Determine the (x, y) coordinate at the center of the cell enclosing the given text.  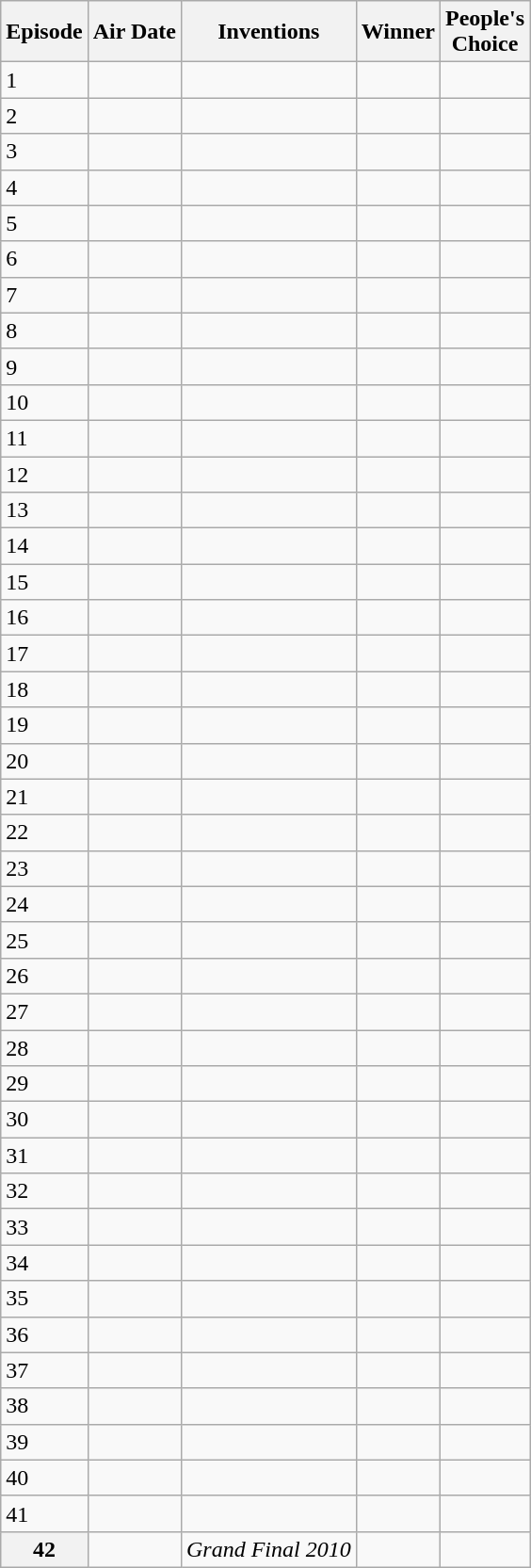
12 (44, 474)
11 (44, 438)
5 (44, 223)
23 (44, 868)
Episode (44, 32)
39 (44, 1442)
13 (44, 510)
4 (44, 187)
22 (44, 832)
27 (44, 1011)
26 (44, 976)
Winner (397, 32)
20 (44, 761)
Grand Final 2010 (268, 1549)
35 (44, 1299)
30 (44, 1120)
10 (44, 402)
1 (44, 80)
29 (44, 1084)
7 (44, 295)
18 (44, 689)
8 (44, 331)
42 (44, 1549)
41 (44, 1513)
2 (44, 116)
15 (44, 582)
25 (44, 940)
3 (44, 152)
34 (44, 1263)
9 (44, 366)
38 (44, 1406)
People'sChoice (484, 32)
19 (44, 725)
37 (44, 1370)
24 (44, 904)
6 (44, 259)
14 (44, 546)
Inventions (268, 32)
16 (44, 618)
17 (44, 654)
33 (44, 1227)
36 (44, 1334)
21 (44, 797)
31 (44, 1156)
32 (44, 1191)
Air Date (134, 32)
28 (44, 1048)
40 (44, 1478)
